Search for the cell housing the specified text and yield its (X, Y) center coordinate. 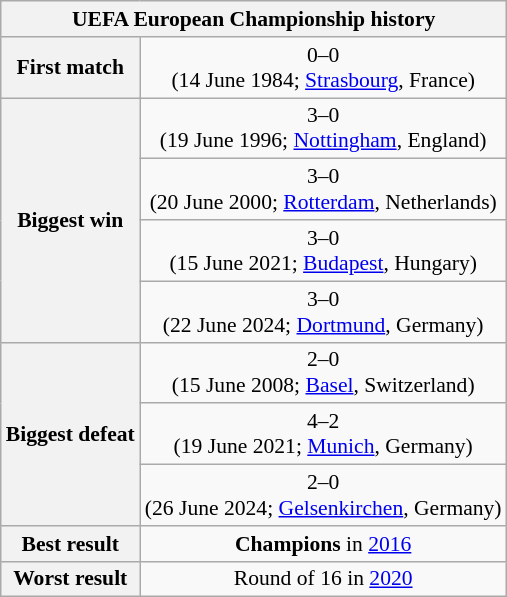
3–0 (22 June 2024; Dortmund, Germany) (324, 312)
Champions in 2016 (324, 544)
First match (70, 68)
Biggest defeat (70, 434)
3–0 (19 June 1996; Nottingham, England) (324, 128)
UEFA European Championship history (254, 19)
Best result (70, 544)
0–0 (14 June 1984; Strasbourg, France) (324, 68)
3–0 (20 June 2000; Rotterdam, Netherlands) (324, 190)
4–2 (19 June 2021; Munich, Germany) (324, 434)
2–0 (15 June 2008; Basel, Switzerland) (324, 372)
Biggest win (70, 220)
2–0 (26 June 2024; Gelsenkirchen, Germany) (324, 496)
Round of 16 in 2020 (324, 579)
Worst result (70, 579)
3–0 (15 June 2021; Budapest, Hungary) (324, 250)
